Scan for the cell matching the given text and deliver its [x, y] coordinate at center. 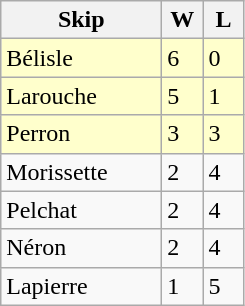
6 [182, 58]
Néron [82, 248]
0 [224, 58]
L [224, 20]
Skip [82, 20]
Morissette [82, 172]
Pelchat [82, 210]
Larouche [82, 96]
Perron [82, 134]
W [182, 20]
Bélisle [82, 58]
Lapierre [82, 286]
